Find where the given text appears and provide that cell's center as [x, y] coordinate. 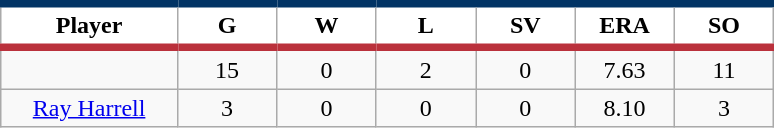
Player [90, 26]
15 [226, 68]
L [426, 26]
G [226, 26]
7.63 [624, 68]
SV [526, 26]
8.10 [624, 108]
ERA [624, 26]
2 [426, 68]
Ray Harrell [90, 108]
W [326, 26]
11 [724, 68]
SO [724, 26]
